Detect which cell encompasses the target text, then output its (x, y) center coordinate. 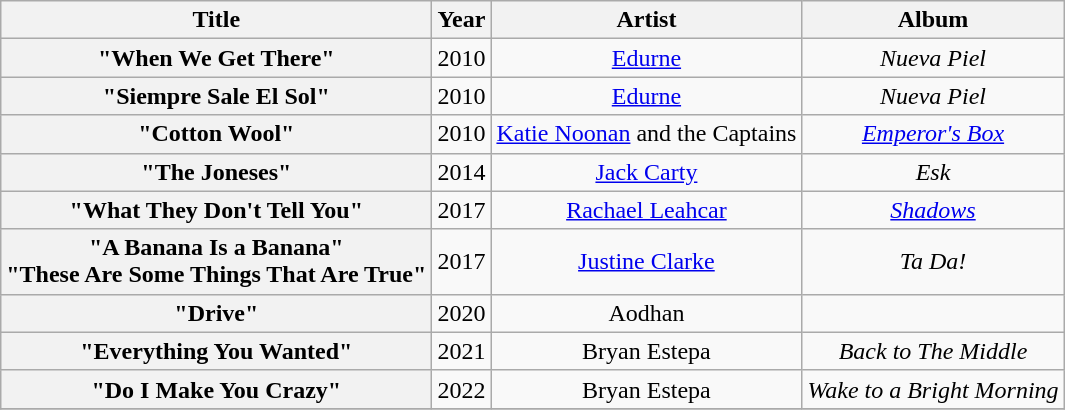
Shadows (933, 210)
Justine Clarke (646, 262)
"Siempre Sale El Sol" (216, 96)
"Cotton Wool" (216, 134)
"The Joneses" (216, 172)
Katie Noonan and the Captains (646, 134)
Album (933, 20)
"Do I Make You Crazy" (216, 389)
"A Banana Is a Banana" "These Are Some Things That Are True" (216, 262)
"When We Get There" (216, 58)
Aodhan (646, 313)
"Drive" (216, 313)
2020 (462, 313)
Title (216, 20)
2014 (462, 172)
Emperor's Box (933, 134)
"Everything You Wanted" (216, 351)
Esk (933, 172)
Jack Carty (646, 172)
Ta Da! (933, 262)
2021 (462, 351)
Artist (646, 20)
Year (462, 20)
Wake to a Bright Morning (933, 389)
"What They Don't Tell You" (216, 210)
Rachael Leahcar (646, 210)
Back to The Middle (933, 351)
2022 (462, 389)
